Return the [x, y] coordinate for the center point of the cell that contains the specified text.  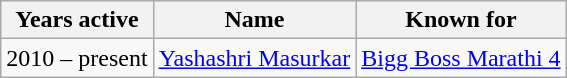
Years active [77, 20]
Bigg Boss Marathi 4 [461, 58]
Yashashri Masurkar [254, 58]
2010 – present [77, 58]
Name [254, 20]
Known for [461, 20]
